For the text-containing cell, return its midpoint in (x, y) coordinate format. 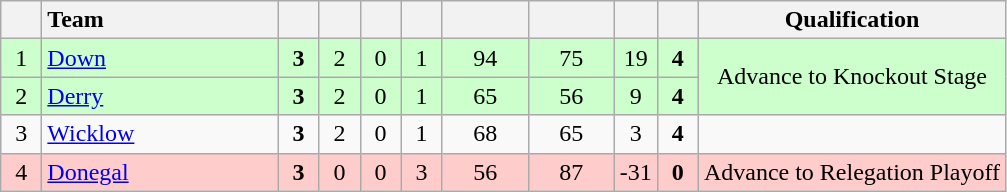
Advance to Knockout Stage (852, 77)
Wicklow (160, 134)
75 (571, 58)
Derry (160, 96)
87 (571, 172)
Donegal (160, 172)
Advance to Relegation Playoff (852, 172)
Qualification (852, 20)
19 (636, 58)
68 (485, 134)
9 (636, 96)
Down (160, 58)
94 (485, 58)
Team (160, 20)
-31 (636, 172)
